Return [X, Y] of the center of cell containing provided text 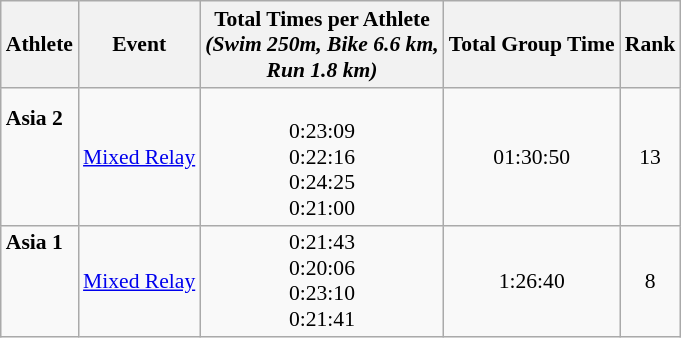
Rank [650, 44]
0:23:090:22:160:24:250:21:00 [322, 157]
13 [650, 157]
Total Times per Athlete (Swim 250m, Bike 6.6 km, Run 1.8 km) [322, 44]
01:30:50 [532, 157]
Asia 1 [40, 281]
8 [650, 281]
1:26:40 [532, 281]
Asia 2 [40, 157]
Total Group Time [532, 44]
Event [139, 44]
0:21:430:20:060:23:100:21:41 [322, 281]
Athlete [40, 44]
